Find where the given text appears and provide that cell's center as (X, Y) coordinate. 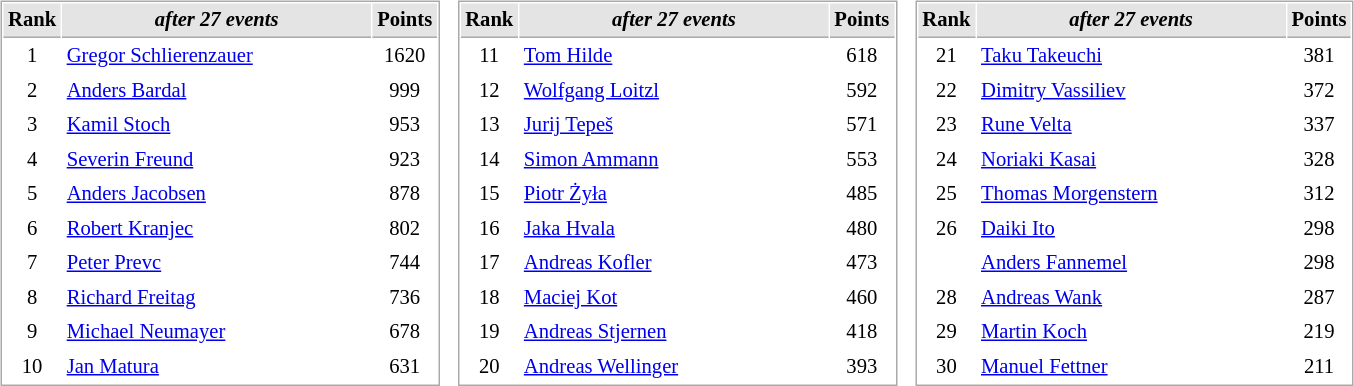
15 (490, 194)
9 (32, 332)
Daiki Ito (1132, 228)
Andreas Wellinger (674, 366)
744 (405, 262)
460 (862, 298)
1 (32, 56)
Dimitry Vassiliev (1132, 90)
16 (490, 228)
8 (32, 298)
10 (32, 366)
Andreas Kofler (674, 262)
22 (946, 90)
618 (862, 56)
878 (405, 194)
14 (490, 160)
Tom Hilde (674, 56)
Jurij Tepeš (674, 124)
28 (946, 298)
592 (862, 90)
21 (946, 56)
Gregor Schlierenzauer (216, 56)
2 (32, 90)
Wolfgang Loitzl (674, 90)
393 (862, 366)
553 (862, 160)
Richard Freitag (216, 298)
Peter Prevc (216, 262)
328 (1319, 160)
25 (946, 194)
312 (1319, 194)
12 (490, 90)
6 (32, 228)
Simon Ammann (674, 160)
Piotr Żyła (674, 194)
219 (1319, 332)
736 (405, 298)
923 (405, 160)
11 (490, 56)
485 (862, 194)
953 (405, 124)
Robert Kranjec (216, 228)
3 (32, 124)
18 (490, 298)
678 (405, 332)
29 (946, 332)
999 (405, 90)
7 (32, 262)
473 (862, 262)
Rune Velta (1132, 124)
24 (946, 160)
Jaka Hvala (674, 228)
Kamil Stoch (216, 124)
Manuel Fettner (1132, 366)
631 (405, 366)
Taku Takeuchi (1132, 56)
1620 (405, 56)
Andreas Wank (1132, 298)
5 (32, 194)
337 (1319, 124)
Severin Freund (216, 160)
13 (490, 124)
571 (862, 124)
4 (32, 160)
Maciej Kot (674, 298)
381 (1319, 56)
287 (1319, 298)
Jan Matura (216, 366)
19 (490, 332)
Michael Neumayer (216, 332)
Noriaki Kasai (1132, 160)
802 (405, 228)
26 (946, 228)
418 (862, 332)
372 (1319, 90)
20 (490, 366)
Thomas Morgenstern (1132, 194)
30 (946, 366)
Anders Bardal (216, 90)
23 (946, 124)
Anders Fannemel (1132, 262)
480 (862, 228)
17 (490, 262)
Andreas Stjernen (674, 332)
Martin Koch (1132, 332)
Anders Jacobsen (216, 194)
211 (1319, 366)
